Determine the [X, Y] coordinate at the center of the cell enclosing the given text.  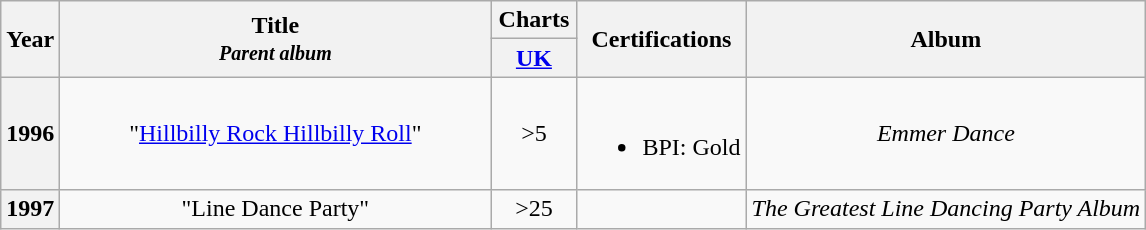
1996 [30, 134]
The Greatest Line Dancing Party Album [946, 209]
1997 [30, 209]
>5 [534, 134]
>25 [534, 209]
Emmer Dance [946, 134]
UK [534, 58]
BPI: Gold [662, 134]
Certifications [662, 39]
Year [30, 39]
Charts [534, 20]
Album [946, 39]
"Line Dance Party" [276, 209]
"Hillbilly Rock Hillbilly Roll" [276, 134]
Title Parent album [276, 39]
